For the text-containing cell, return its midpoint in (X, Y) coordinate format. 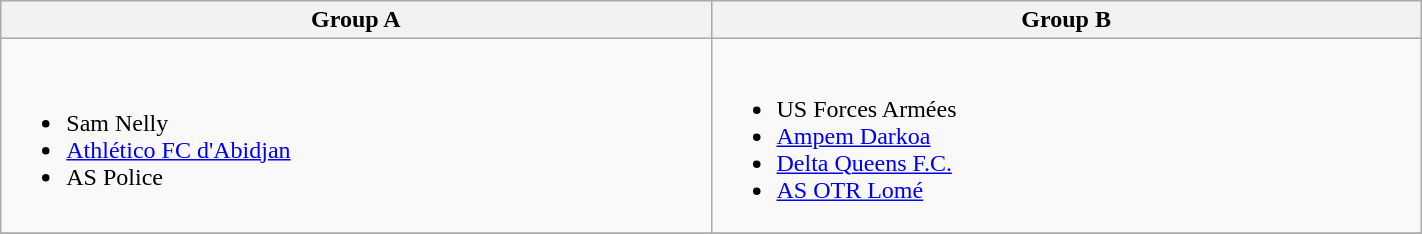
Sam Nelly Athlético FC d'Abidjan AS Police (356, 136)
Group A (356, 20)
US Forces Armées Ampem Darkoa Delta Queens F.C. AS OTR Lomé (1066, 136)
Group B (1066, 20)
